For the text-containing cell, return its midpoint in (X, Y) coordinate format. 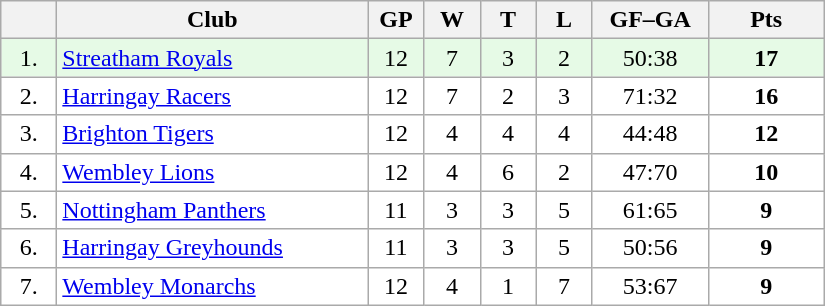
53:67 (650, 286)
1 (508, 286)
44:48 (650, 134)
W (452, 20)
Harringay Racers (212, 96)
61:65 (650, 210)
Streatham Royals (212, 58)
50:38 (650, 58)
Pts (766, 20)
16 (766, 96)
71:32 (650, 96)
T (508, 20)
5. (29, 210)
10 (766, 172)
1. (29, 58)
47:70 (650, 172)
Nottingham Panthers (212, 210)
6 (508, 172)
2. (29, 96)
L (564, 20)
Club (212, 20)
50:56 (650, 248)
Wembley Lions (212, 172)
GP (396, 20)
4. (29, 172)
Harringay Greyhounds (212, 248)
3. (29, 134)
7. (29, 286)
Brighton Tigers (212, 134)
Wembley Monarchs (212, 286)
GF–GA (650, 20)
17 (766, 58)
6. (29, 248)
